Find where the given text appears and provide that cell's center as (x, y) coordinate. 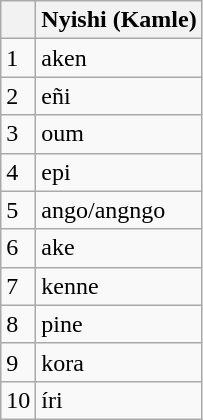
eñi (119, 96)
6 (18, 248)
Nyishi (Kamle) (119, 20)
9 (18, 362)
2 (18, 96)
ango/angngo (119, 210)
4 (18, 172)
8 (18, 324)
5 (18, 210)
pine (119, 324)
kenne (119, 286)
epi (119, 172)
7 (18, 286)
aken (119, 58)
kora (119, 362)
íri (119, 400)
3 (18, 134)
ake (119, 248)
oum (119, 134)
1 (18, 58)
10 (18, 400)
